Identify which cell holds the provided text, then report its (x, y) central coordinate. 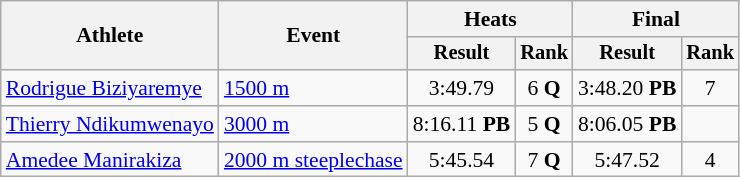
Event (314, 36)
3000 m (314, 124)
Rodrigue Biziyaremye (110, 88)
Heats (490, 19)
3:48.20 PB (627, 88)
6 Q (544, 88)
Final (656, 19)
8:06.05 PB (627, 124)
7 (710, 88)
5 Q (544, 124)
Thierry Ndikumwenayo (110, 124)
Athlete (110, 36)
1500 m (314, 88)
3:49.79 (462, 88)
8:16.11 PB (462, 124)
